Capture the cell that displays the provided text and extract its (X, Y) central coordinate. 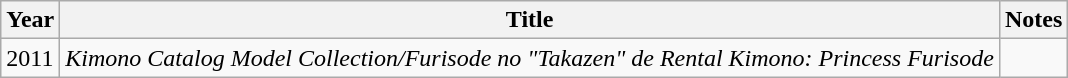
Notes (1033, 20)
Year (30, 20)
Title (530, 20)
2011 (30, 58)
Kimono Catalog Model Collection/Furisode no "Takazen" de Rental Kimono: Princess Furisode (530, 58)
